Determine the [X, Y] coordinate at the center of the cell enclosing the given text.  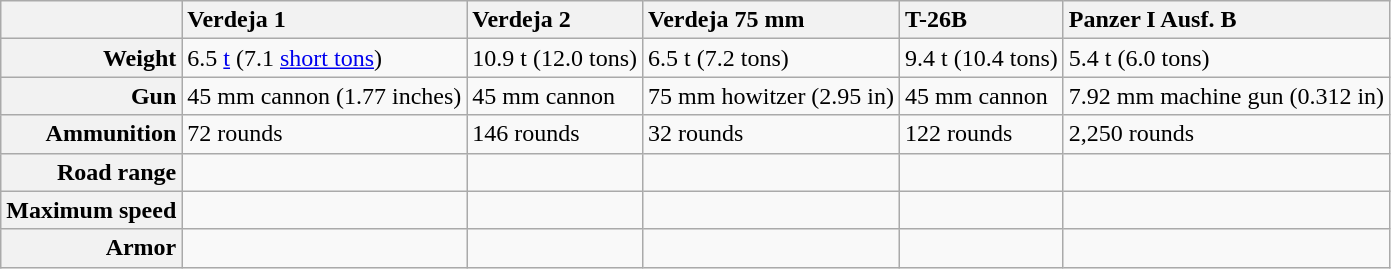
Verdeja 1 [324, 20]
2,250 rounds [1226, 134]
32 rounds [772, 134]
122 rounds [982, 134]
Gun [92, 96]
Verdeja 75 mm [772, 20]
Road range [92, 172]
Ammunition [92, 134]
Verdeja 2 [555, 20]
75 mm howitzer (2.95 in) [772, 96]
5.4 t (6.0 tons) [1226, 58]
T-26B [982, 20]
45 mm cannon (1.77 inches) [324, 96]
Maximum speed [92, 210]
6.5 t (7.2 tons) [772, 58]
6.5 t (7.1 short tons) [324, 58]
72 rounds [324, 134]
10.9 t (12.0 tons) [555, 58]
Panzer I Ausf. B [1226, 20]
146 rounds [555, 134]
9.4 t (10.4 tons) [982, 58]
Weight [92, 58]
7.92 mm machine gun (0.312 in) [1226, 96]
Armor [92, 248]
